Determine the [X, Y] coordinate at the center of the cell enclosing the given text.  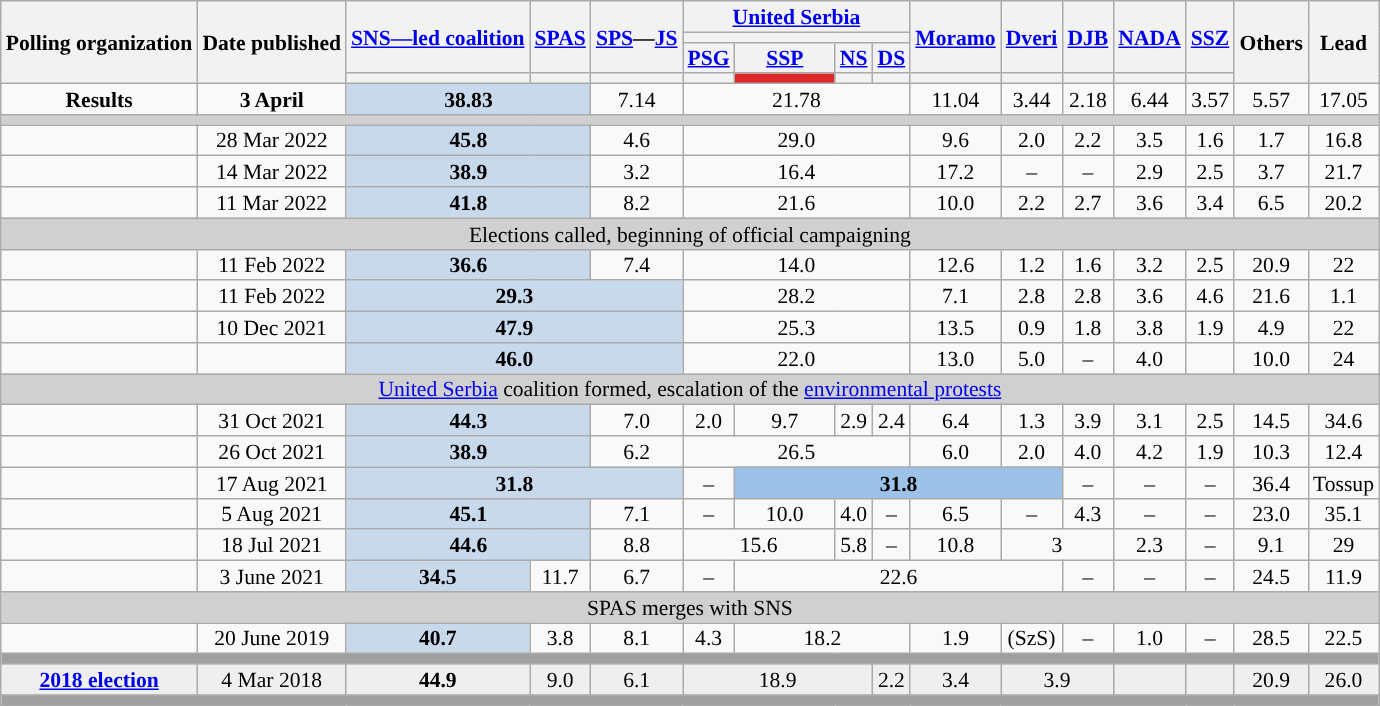
10 Dec 2021 [272, 328]
2.4 [892, 420]
SPAS [560, 37]
4.9 [1271, 328]
3 April [272, 100]
7.14 [637, 100]
26.0 [1344, 680]
11.9 [1344, 576]
21.78 [797, 100]
9.0 [560, 680]
22.6 [899, 576]
25.3 [797, 328]
3.44 [1032, 100]
28 Mar 2022 [272, 140]
21.7 [1344, 172]
5.57 [1271, 100]
1.2 [1032, 264]
8.8 [637, 546]
34.5 [438, 576]
6.44 [1149, 100]
36.6 [468, 264]
16.4 [797, 172]
13.5 [955, 328]
2.3 [1149, 546]
NADA [1149, 37]
DJB [1088, 37]
SPAS merges with SNS [690, 608]
4 Mar 2018 [272, 680]
1.8 [1088, 328]
3.57 [1210, 100]
34.6 [1344, 420]
14.5 [1271, 420]
1.3 [1032, 420]
29.0 [797, 140]
20.2 [1344, 202]
23.0 [1271, 514]
22.5 [1344, 638]
10.8 [955, 546]
12.4 [1344, 452]
2.7 [1088, 202]
SPS—JS [637, 37]
Tossup [1344, 482]
Results [100, 100]
24 [1344, 358]
22.0 [797, 358]
9.6 [955, 140]
17.05 [1344, 100]
31 Oct 2021 [272, 420]
United Serbia [797, 16]
Date published [272, 42]
9.1 [1271, 546]
0.9 [1032, 328]
18 Jul 2021 [272, 546]
10.3 [1271, 452]
Dveri [1032, 37]
3 June 2021 [272, 576]
Others [1271, 42]
41.8 [468, 202]
20 June 2019 [272, 638]
3.1 [1149, 420]
44.6 [468, 546]
24.5 [1271, 576]
1.7 [1271, 140]
2.18 [1088, 100]
18.2 [823, 638]
6.0 [955, 452]
40.7 [438, 638]
47.9 [514, 328]
1.1 [1344, 296]
Elections called, beginning of official campaigning [690, 234]
PSG [709, 58]
18.9 [778, 680]
5 Aug 2021 [272, 514]
5.0 [1032, 358]
3.7 [1271, 172]
11 Mar 2022 [272, 202]
26.5 [797, 452]
28.2 [797, 296]
7.4 [637, 264]
46.0 [514, 358]
Polling organization [100, 42]
(SzS) [1032, 638]
13.0 [955, 358]
DS [892, 58]
5.8 [854, 546]
NS [854, 58]
26 Oct 2021 [272, 452]
16.8 [1344, 140]
3 [1058, 546]
SSZ [1210, 37]
11.7 [560, 576]
9.7 [785, 420]
17.2 [955, 172]
17 Aug 2021 [272, 482]
Moramo [955, 37]
1.0 [1149, 638]
14.0 [797, 264]
44.3 [468, 420]
35.1 [1344, 514]
29 [1344, 546]
SSP [785, 58]
29.3 [514, 296]
SNS—led coalition [438, 37]
11.04 [955, 100]
45.8 [468, 140]
6.1 [637, 680]
7.0 [637, 420]
2018 election [100, 680]
4.2 [1149, 452]
12.6 [955, 264]
6.7 [637, 576]
United Serbia coalition formed, escalation of the environmental protests [690, 390]
45.1 [468, 514]
36.4 [1271, 482]
8.1 [637, 638]
8.2 [637, 202]
6.4 [955, 420]
14 Mar 2022 [272, 172]
44.9 [438, 680]
6.2 [637, 452]
3.5 [1149, 140]
Lead [1344, 42]
28.5 [1271, 638]
38.83 [468, 100]
15.6 [759, 546]
